Output the (x, y) coordinate of the center of the cell containing the given text.  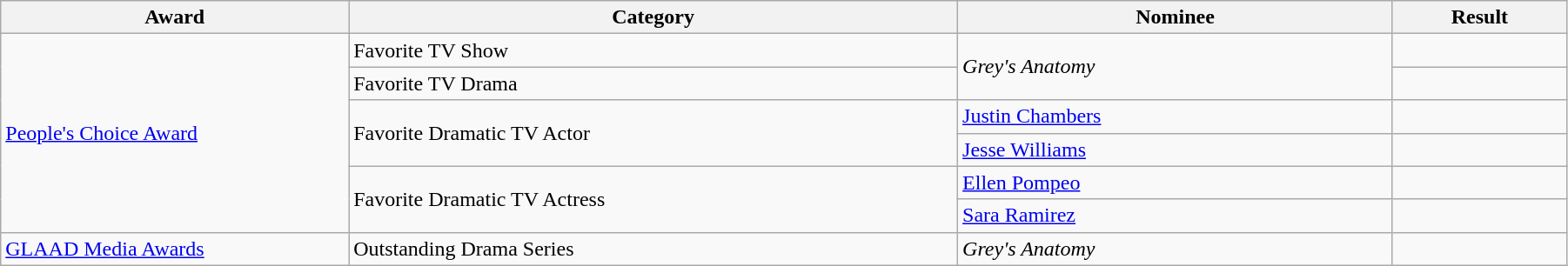
Justin Chambers (1176, 116)
Favorite TV Show (653, 50)
People's Choice Award (175, 133)
Favorite TV Drama (653, 83)
Nominee (1176, 17)
Favorite Dramatic TV Actress (653, 199)
Jesse Williams (1176, 150)
Favorite Dramatic TV Actor (653, 133)
Outstanding Drama Series (653, 249)
GLAAD Media Awards (175, 249)
Category (653, 17)
Result (1479, 17)
Ellen Pompeo (1176, 183)
Sara Ramirez (1176, 216)
Award (175, 17)
